Determine the (X, Y) coordinate at the center of the cell enclosing the given text.  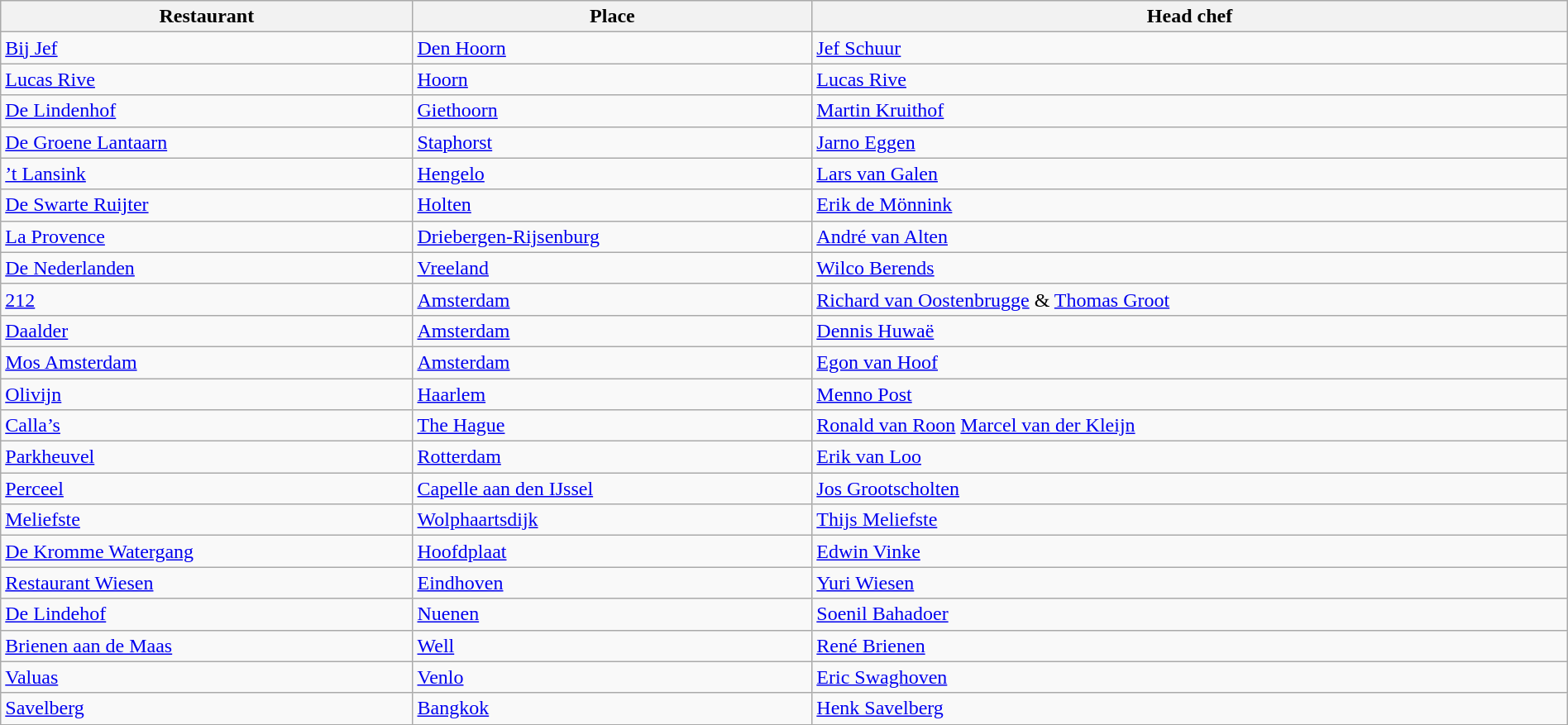
Rotterdam (612, 457)
Erik van Loo (1189, 457)
René Brienen (1189, 646)
Wilco Berends (1189, 268)
La Provence (207, 236)
De Swarte Ruijter (207, 205)
Martin Kruithof (1189, 111)
Giethoorn (612, 111)
Olivijn (207, 394)
Staphorst (612, 142)
André van Alten (1189, 236)
Wolphaartsdijk (612, 520)
Vreeland (612, 268)
Meliefste (207, 520)
Parkheuvel (207, 457)
Hengelo (612, 174)
Bangkok (612, 708)
Jef Schuur (1189, 48)
Lars van Galen (1189, 174)
’t Lansink (207, 174)
Erik de Mönnink (1189, 205)
Calla’s (207, 426)
Hoofdplaat (612, 551)
Holten (612, 205)
Head chef (1189, 17)
Bij Jef (207, 48)
The Hague (612, 426)
Restaurant (207, 17)
Well (612, 646)
De Lindehof (207, 614)
Menno Post (1189, 394)
De Groene Lantaarn (207, 142)
Perceel (207, 489)
Valuas (207, 677)
Haarlem (612, 394)
Egon van Hoof (1189, 362)
De Kromme Watergang (207, 551)
Soenil Bahadoer (1189, 614)
Nuenen (612, 614)
Daalder (207, 331)
Capelle aan den IJssel (612, 489)
Yuri Wiesen (1189, 583)
Edwin Vinke (1189, 551)
De Lindenhof (207, 111)
Mos Amsterdam (207, 362)
De Nederlanden (207, 268)
Driebergen-Rijsenburg (612, 236)
Savelberg (207, 708)
Hoorn (612, 79)
Dennis Huwaë (1189, 331)
Brienen aan de Maas (207, 646)
Thijs Meliefste (1189, 520)
Henk Savelberg (1189, 708)
Eindhoven (612, 583)
Ronald van Roon Marcel van der Kleijn (1189, 426)
Jos Grootscholten (1189, 489)
212 (207, 299)
Venlo (612, 677)
Restaurant Wiesen (207, 583)
Den Hoorn (612, 48)
Richard van Oostenbrugge & Thomas Groot (1189, 299)
Eric Swaghoven (1189, 677)
Jarno Eggen (1189, 142)
Place (612, 17)
